Detect which cell encompasses the target text, then output its (X, Y) center coordinate. 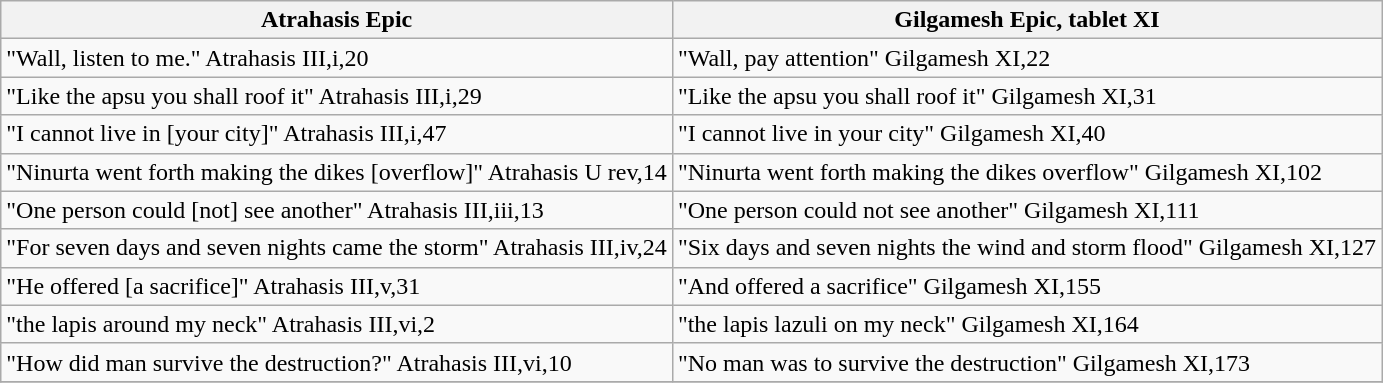
"I cannot live in your city" Gilgamesh XI,40 (1026, 134)
"No man was to survive the destruction" Gilgamesh XI,173 (1026, 362)
"Wall, listen to me." Atrahasis III,i,20 (337, 58)
"One person could [not] see another" Atrahasis III,iii,13 (337, 210)
"He offered [a sacrifice]" Atrahasis III,v,31 (337, 286)
"Ninurta went forth making the dikes [overflow]" Atrahasis U rev,14 (337, 172)
"Six days and seven nights the wind and storm flood" Gilgamesh XI,127 (1026, 248)
"Ninurta went forth making the dikes overflow" Gilgamesh XI,102 (1026, 172)
Atrahasis Epic (337, 20)
"I cannot live in [your city]" Atrahasis III,i,47 (337, 134)
"the lapis lazuli on my neck" Gilgamesh XI,164 (1026, 324)
"Like the apsu you shall roof it" Gilgamesh XI,31 (1026, 96)
"the lapis around my neck" Atrahasis III,vi,2 (337, 324)
"One person could not see another" Gilgamesh XI,111 (1026, 210)
"For seven days and seven nights came the storm" Atrahasis III,iv,24 (337, 248)
Gilgamesh Epic, tablet XI (1026, 20)
"Wall, pay attention" Gilgamesh XI,22 (1026, 58)
"And offered a sacrifice" Gilgamesh XI,155 (1026, 286)
"Like the apsu you shall roof it" Atrahasis III,i,29 (337, 96)
"How did man survive the destruction?" Atrahasis III,vi,10 (337, 362)
